Output the [x, y] coordinate of the center of the cell containing the given text.  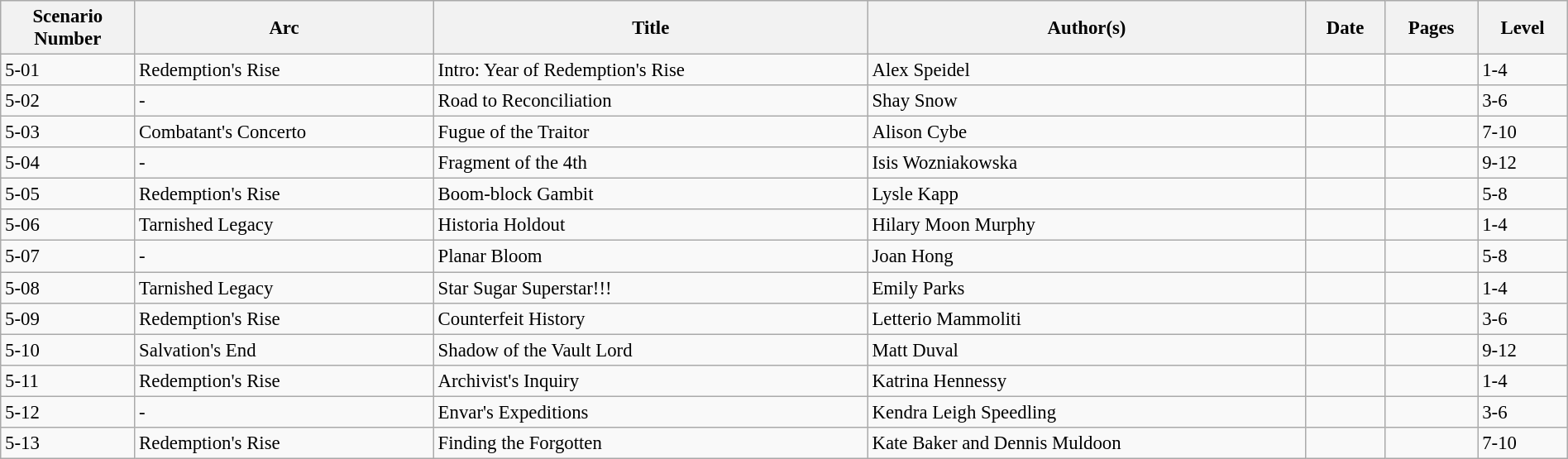
ScenarioNumber [68, 28]
Shay Snow [1087, 101]
5-09 [68, 318]
5-10 [68, 350]
Date [1345, 28]
Historia Holdout [650, 226]
Pages [1431, 28]
Combatant's Concerto [284, 132]
Level [1523, 28]
Archivist's Inquiry [650, 380]
Salvation's End [284, 350]
Kate Baker and Dennis Muldoon [1087, 443]
Road to Reconciliation [650, 101]
Isis Wozniakowska [1087, 163]
Fragment of the 4th [650, 163]
Letterio Mammoliti [1087, 318]
Finding the Forgotten [650, 443]
Lysle Kapp [1087, 194]
Alex Speidel [1087, 70]
5-05 [68, 194]
Shadow of the Vault Lord [650, 350]
5-06 [68, 226]
Joan Hong [1087, 256]
Arc [284, 28]
Planar Bloom [650, 256]
Katrina Hennessy [1087, 380]
5-07 [68, 256]
Hilary Moon Murphy [1087, 226]
5-08 [68, 288]
Alison Cybe [1087, 132]
Envar's Expeditions [650, 412]
Star Sugar Superstar!!! [650, 288]
5-02 [68, 101]
Kendra Leigh Speedling [1087, 412]
Emily Parks [1087, 288]
Fugue of the Traitor [650, 132]
Title [650, 28]
5-01 [68, 70]
Counterfeit History [650, 318]
Intro: Year of Redemption's Rise [650, 70]
5-04 [68, 163]
5-11 [68, 380]
Matt Duval [1087, 350]
5-13 [68, 443]
5-03 [68, 132]
Author(s) [1087, 28]
5-12 [68, 412]
Boom-block Gambit [650, 194]
